Capture the cell that displays the provided text and extract its [x, y] central coordinate. 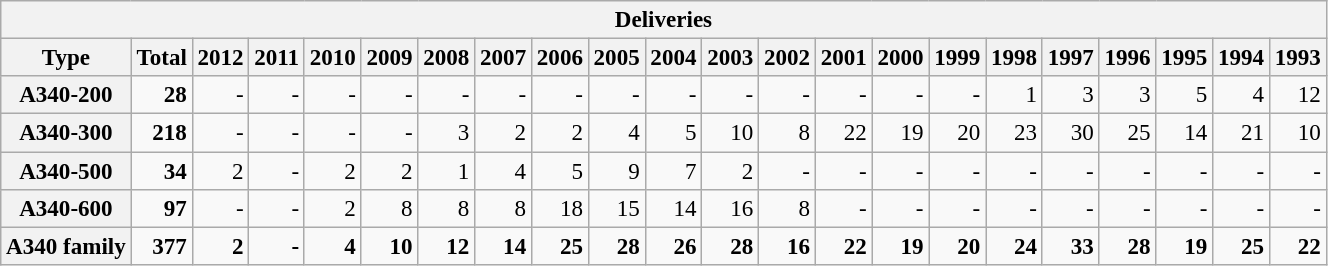
Type [66, 58]
2003 [730, 58]
2010 [332, 58]
15 [616, 209]
2011 [277, 58]
2002 [788, 58]
1999 [958, 58]
18 [560, 209]
1993 [1298, 58]
23 [1014, 133]
2012 [220, 58]
218 [162, 133]
2004 [674, 58]
2008 [446, 58]
A340-300 [66, 133]
33 [1070, 246]
7 [674, 171]
2005 [616, 58]
A340-600 [66, 209]
30 [1070, 133]
34 [162, 171]
1996 [1128, 58]
2007 [504, 58]
9 [616, 171]
377 [162, 246]
1997 [1070, 58]
1995 [1184, 58]
A340-200 [66, 95]
A340 family [66, 246]
24 [1014, 246]
1994 [1242, 58]
2000 [900, 58]
2009 [390, 58]
2006 [560, 58]
97 [162, 209]
A340-500 [66, 171]
21 [1242, 133]
26 [674, 246]
Total [162, 58]
1998 [1014, 58]
2001 [844, 58]
Deliveries [664, 20]
